For the text-containing cell, return its midpoint in [X, Y] coordinate format. 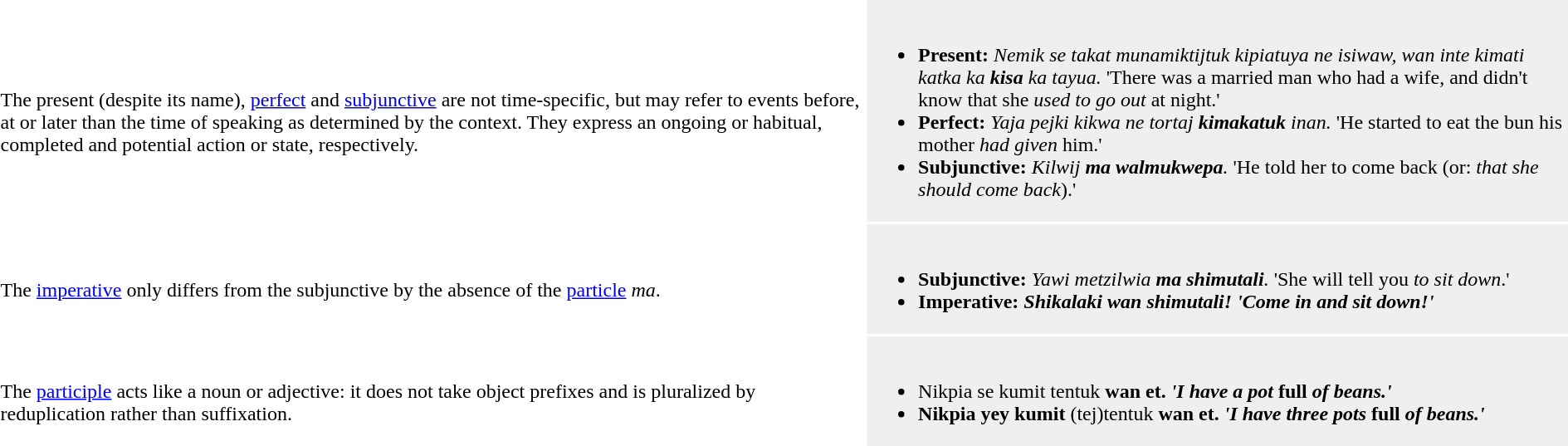
Subjunctive: Yawi metzilwia ma shimutali. 'She will tell you to sit down.'Imperative: Shikalaki wan shimutali! 'Come in and sit down!' [1218, 279]
Nikpia se kumit tentuk wan et. 'I have a pot full of beans.'Nikpia yey kumit (tej)tentuk wan et. 'I have three pots full of beans.' [1218, 391]
